Identify which cell holds the provided text, then report its [x, y] central coordinate. 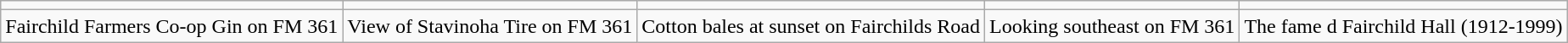
Cotton bales at sunset on Fairchilds Road [811, 26]
The fame d Fairchild Hall (1912-1999) [1403, 26]
Fairchild Farmers Co-op Gin on FM 361 [171, 26]
View of Stavinoha Tire on FM 361 [490, 26]
Looking southeast on FM 361 [1112, 26]
